Extract the (X, Y) coordinate from the center of the cell holding the provided text.  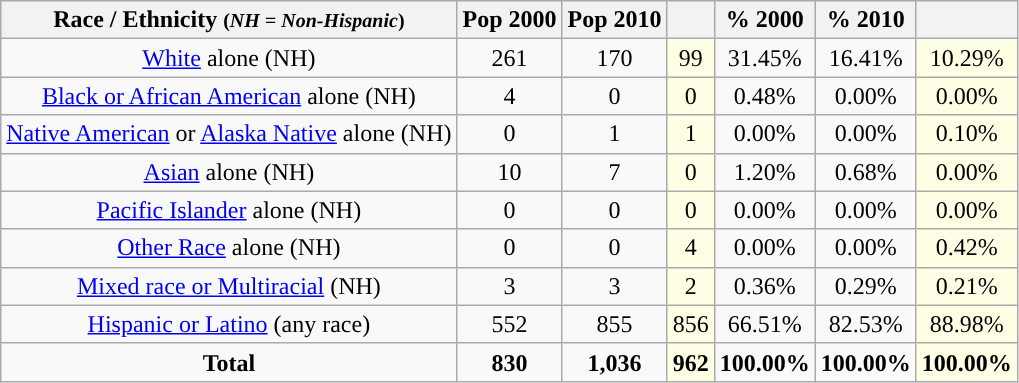
Black or African American alone (NH) (229, 96)
Hispanic or Latino (any race) (229, 324)
0.21% (966, 286)
0.10% (966, 134)
0.48% (764, 96)
88.98% (966, 324)
Pop 2010 (614, 20)
855 (614, 324)
0.36% (764, 286)
0.42% (966, 248)
% 2010 (866, 20)
Asian alone (NH) (229, 172)
7 (614, 172)
Mixed race or Multiracial (NH) (229, 286)
261 (510, 58)
170 (614, 58)
10 (510, 172)
Pop 2000 (510, 20)
Native American or Alaska Native alone (NH) (229, 134)
0.29% (866, 286)
10.29% (966, 58)
552 (510, 324)
31.45% (764, 58)
Other Race alone (NH) (229, 248)
% 2000 (764, 20)
830 (510, 362)
1,036 (614, 362)
856 (690, 324)
Pacific Islander alone (NH) (229, 210)
962 (690, 362)
White alone (NH) (229, 58)
16.41% (866, 58)
2 (690, 286)
66.51% (764, 324)
82.53% (866, 324)
Race / Ethnicity (NH = Non-Hispanic) (229, 20)
99 (690, 58)
0.68% (866, 172)
Total (229, 362)
1.20% (764, 172)
